Search for the cell housing the specified text and yield its [X, Y] center coordinate. 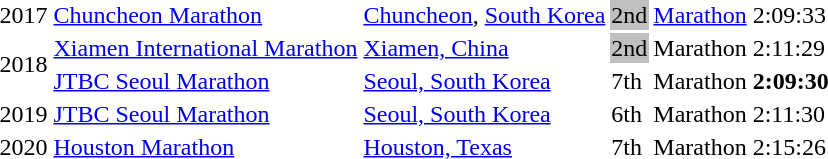
Chuncheon, South Korea [484, 15]
7th [630, 81]
Xiamen International Marathon [206, 48]
Xiamen, China [484, 48]
Chuncheon Marathon [206, 15]
6th [630, 114]
